Search for the cell housing the specified text and yield its [X, Y] center coordinate. 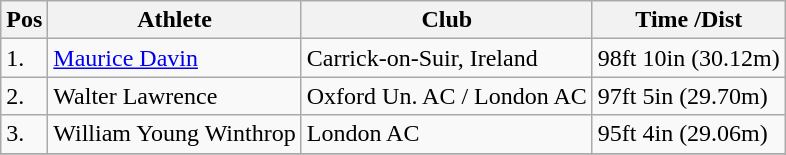
William Young Winthrop [174, 134]
Carrick-on-Suir, Ireland [446, 58]
97ft 5in (29.70m) [688, 96]
3. [24, 134]
Walter Lawrence [174, 96]
Maurice Davin [174, 58]
London AC [446, 134]
Oxford Un. AC / London AC [446, 96]
95ft 4in (29.06m) [688, 134]
Pos [24, 20]
Athlete [174, 20]
2. [24, 96]
98ft 10in (30.12m) [688, 58]
Time /Dist [688, 20]
Club [446, 20]
1. [24, 58]
